Return the [x, y] coordinate for the center point of the cell that contains the specified text.  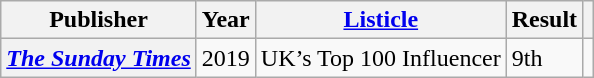
Result [544, 20]
Publisher [99, 20]
2019 [226, 58]
Listicle [380, 20]
Year [226, 20]
UK’s Top 100 Influencer [380, 58]
9th [544, 58]
The Sunday Times [99, 58]
